Identify which cell holds the provided text, then report its [X, Y] central coordinate. 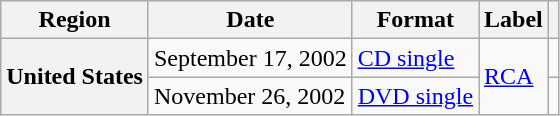
United States [75, 77]
November 26, 2002 [250, 96]
CD single [415, 58]
Date [250, 20]
Label [514, 20]
DVD single [415, 96]
RCA [514, 77]
Format [415, 20]
Region [75, 20]
September 17, 2002 [250, 58]
